Output the (X, Y) coordinate of the center of the cell containing the given text.  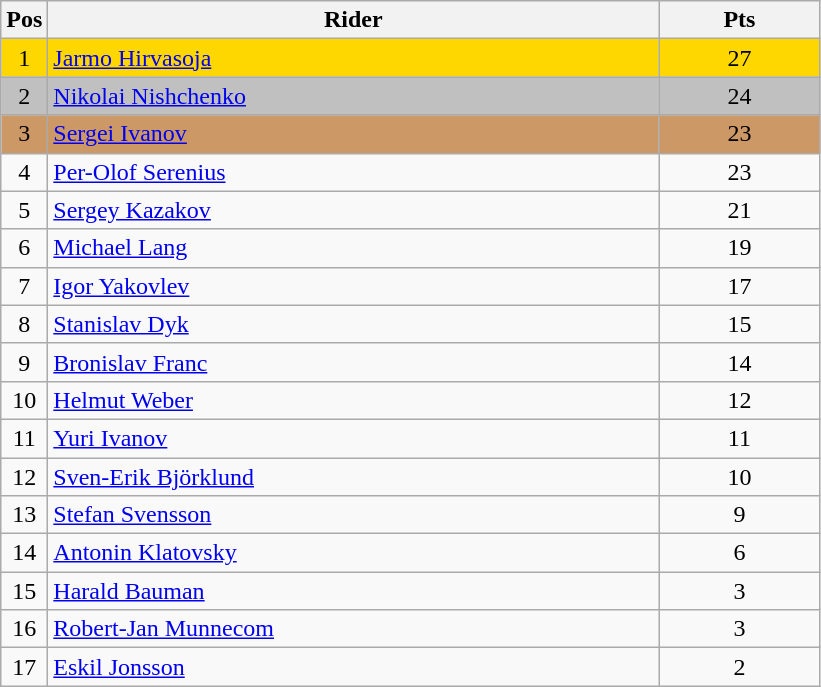
4 (24, 172)
Sergei Ivanov (354, 134)
Antonin Klatovsky (354, 553)
Nikolai Nishchenko (354, 96)
Stefan Svensson (354, 515)
Robert-Jan Munnecom (354, 629)
Sergey Kazakov (354, 210)
13 (24, 515)
24 (740, 96)
Stanislav Dyk (354, 324)
Jarmo Hirvasoja (354, 58)
Eskil Jonsson (354, 667)
27 (740, 58)
8 (24, 324)
Per-Olof Serenius (354, 172)
Yuri Ivanov (354, 438)
Helmut Weber (354, 400)
Michael Lang (354, 248)
Igor Yakovlev (354, 286)
Pos (24, 20)
Rider (354, 20)
Pts (740, 20)
21 (740, 210)
1 (24, 58)
Sven-Erik Björklund (354, 477)
Bronislav Franc (354, 362)
19 (740, 248)
7 (24, 286)
Harald Bauman (354, 591)
5 (24, 210)
16 (24, 629)
